Find where the given text appears and provide that cell's center as [X, Y] coordinate. 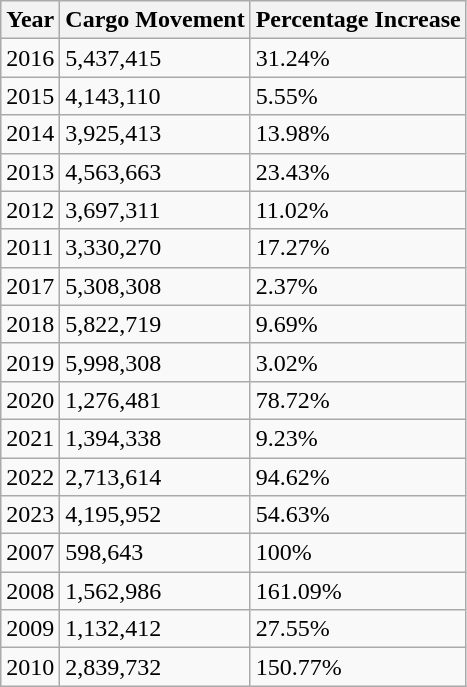
5.55% [358, 96]
3,330,270 [155, 248]
2015 [30, 96]
2013 [30, 172]
150.77% [358, 667]
23.43% [358, 172]
4,563,663 [155, 172]
598,643 [155, 553]
3,697,311 [155, 210]
9.69% [358, 324]
2017 [30, 286]
2011 [30, 248]
2020 [30, 400]
1,562,986 [155, 591]
1,132,412 [155, 629]
3.02% [358, 362]
2012 [30, 210]
2008 [30, 591]
2014 [30, 134]
3,925,413 [155, 134]
2010 [30, 667]
78.72% [358, 400]
2016 [30, 58]
2022 [30, 477]
4,195,952 [155, 515]
2021 [30, 438]
2018 [30, 324]
1,276,481 [155, 400]
5,437,415 [155, 58]
161.09% [358, 591]
27.55% [358, 629]
4,143,110 [155, 96]
1,394,338 [155, 438]
5,822,719 [155, 324]
Cargo Movement [155, 20]
9.23% [358, 438]
11.02% [358, 210]
2,839,732 [155, 667]
2019 [30, 362]
Percentage Increase [358, 20]
5,308,308 [155, 286]
Year [30, 20]
2009 [30, 629]
54.63% [358, 515]
31.24% [358, 58]
2023 [30, 515]
100% [358, 553]
13.98% [358, 134]
94.62% [358, 477]
2.37% [358, 286]
2,713,614 [155, 477]
17.27% [358, 248]
2007 [30, 553]
5,998,308 [155, 362]
